Determine the (x, y) coordinate at the center of the cell enclosing the given text.  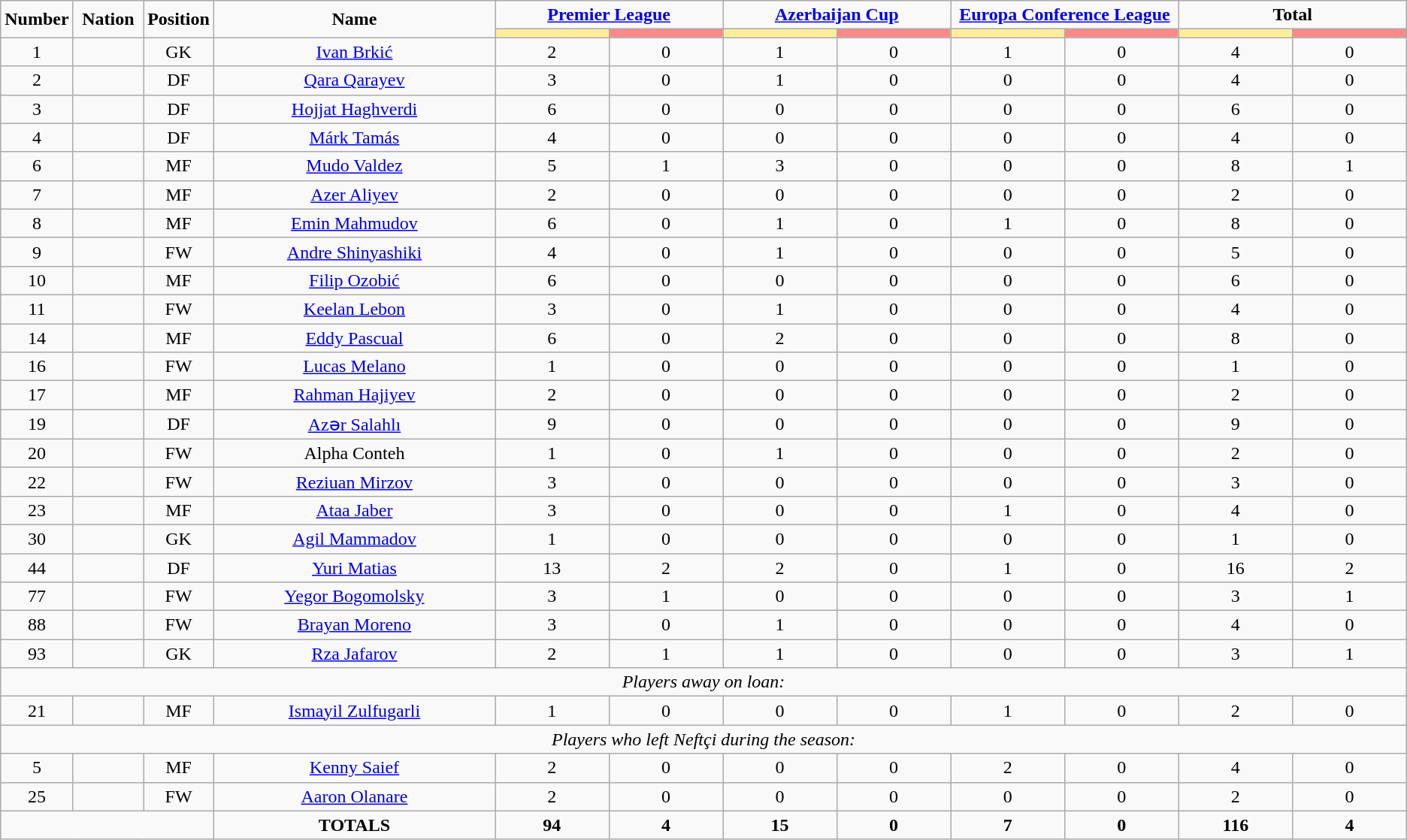
19 (37, 425)
25 (37, 796)
Hojjat Haghverdi (354, 109)
77 (37, 597)
Premier League (609, 15)
Ivan Brkić (354, 52)
13 (552, 567)
15 (780, 825)
Aaron Olanare (354, 796)
Europa Conference League (1064, 15)
Players who left Neftçi during the season: (703, 739)
Rahman Hajiyev (354, 395)
Keelan Lebon (354, 309)
21 (37, 711)
88 (37, 625)
Agil Mammadov (354, 539)
Number (37, 20)
94 (552, 825)
44 (37, 567)
Emin Mahmudov (354, 223)
30 (37, 539)
Total (1293, 15)
Yuri Matias (354, 567)
Nation (108, 20)
11 (37, 309)
Filip Ozobić (354, 280)
Mudo Valdez (354, 166)
Azerbaijan Cup (837, 15)
Yegor Bogomolsky (354, 597)
10 (37, 280)
Brayan Moreno (354, 625)
20 (37, 453)
Rza Jafarov (354, 654)
Qara Qarayev (354, 80)
Márk Tamás (354, 137)
TOTALS (354, 825)
23 (37, 510)
Name (354, 20)
116 (1236, 825)
Alpha Conteh (354, 453)
Azer Aliyev (354, 195)
Andre Shinyashiki (354, 252)
17 (37, 395)
93 (37, 654)
Ismayil Zulfugarli (354, 711)
Eddy Pascual (354, 337)
Azər Salahlı (354, 425)
Reziuan Mirzov (354, 482)
Players away on loan: (703, 682)
Lucas Melano (354, 367)
14 (37, 337)
Kenny Saief (354, 768)
22 (37, 482)
Position (179, 20)
Ataa Jaber (354, 510)
